For the text-containing cell, return its midpoint in [X, Y] coordinate format. 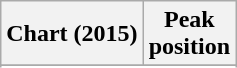
Peakposition [189, 34]
Chart (2015) [72, 34]
